Detect which cell encompasses the target text, then output its [X, Y] center coordinate. 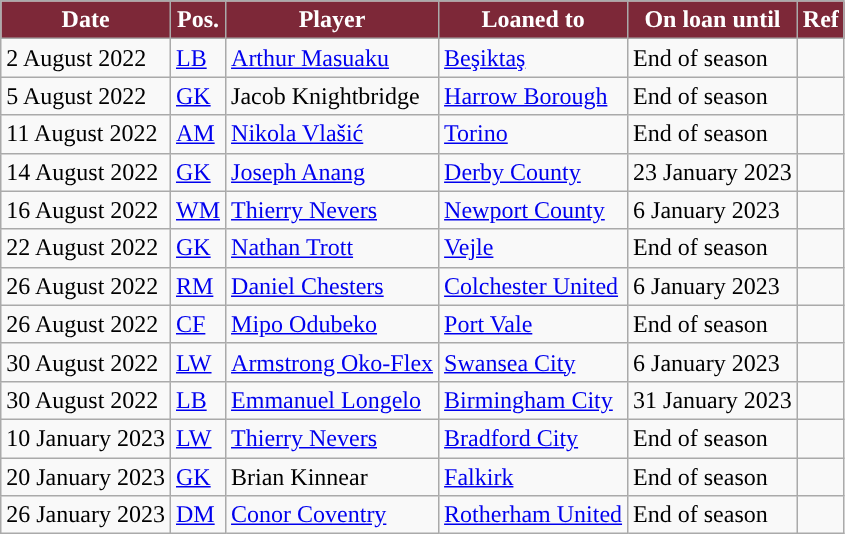
Vejle [534, 248]
14 August 2022 [86, 172]
Colchester United [534, 286]
Swansea City [534, 362]
Jacob Knightbridge [332, 96]
26 January 2023 [86, 515]
Harrow Borough [534, 96]
Beşiktaş [534, 58]
Brian Kinnear [332, 477]
Newport County [534, 210]
20 January 2023 [86, 477]
22 August 2022 [86, 248]
Joseph Anang [332, 172]
CF [198, 324]
Port Vale [534, 324]
5 August 2022 [86, 96]
Daniel Chesters [332, 286]
31 January 2023 [713, 400]
Date [86, 20]
10 January 2023 [86, 438]
16 August 2022 [86, 210]
11 August 2022 [86, 134]
Conor Coventry [332, 515]
DM [198, 515]
Arthur Masuaku [332, 58]
23 January 2023 [713, 172]
Derby County [534, 172]
Birmingham City [534, 400]
WM [198, 210]
Nathan Trott [332, 248]
Ref [820, 20]
On loan until [713, 20]
Loaned to [534, 20]
Bradford City [534, 438]
Rotherham United [534, 515]
Torino [534, 134]
Mipo Odubeko [332, 324]
Emmanuel Longelo [332, 400]
Pos. [198, 20]
2 August 2022 [86, 58]
AM [198, 134]
Armstrong Oko-Flex [332, 362]
RM [198, 286]
Player [332, 20]
Nikola Vlašić [332, 134]
Falkirk [534, 477]
